Identify which cell holds the provided text, then report its (x, y) central coordinate. 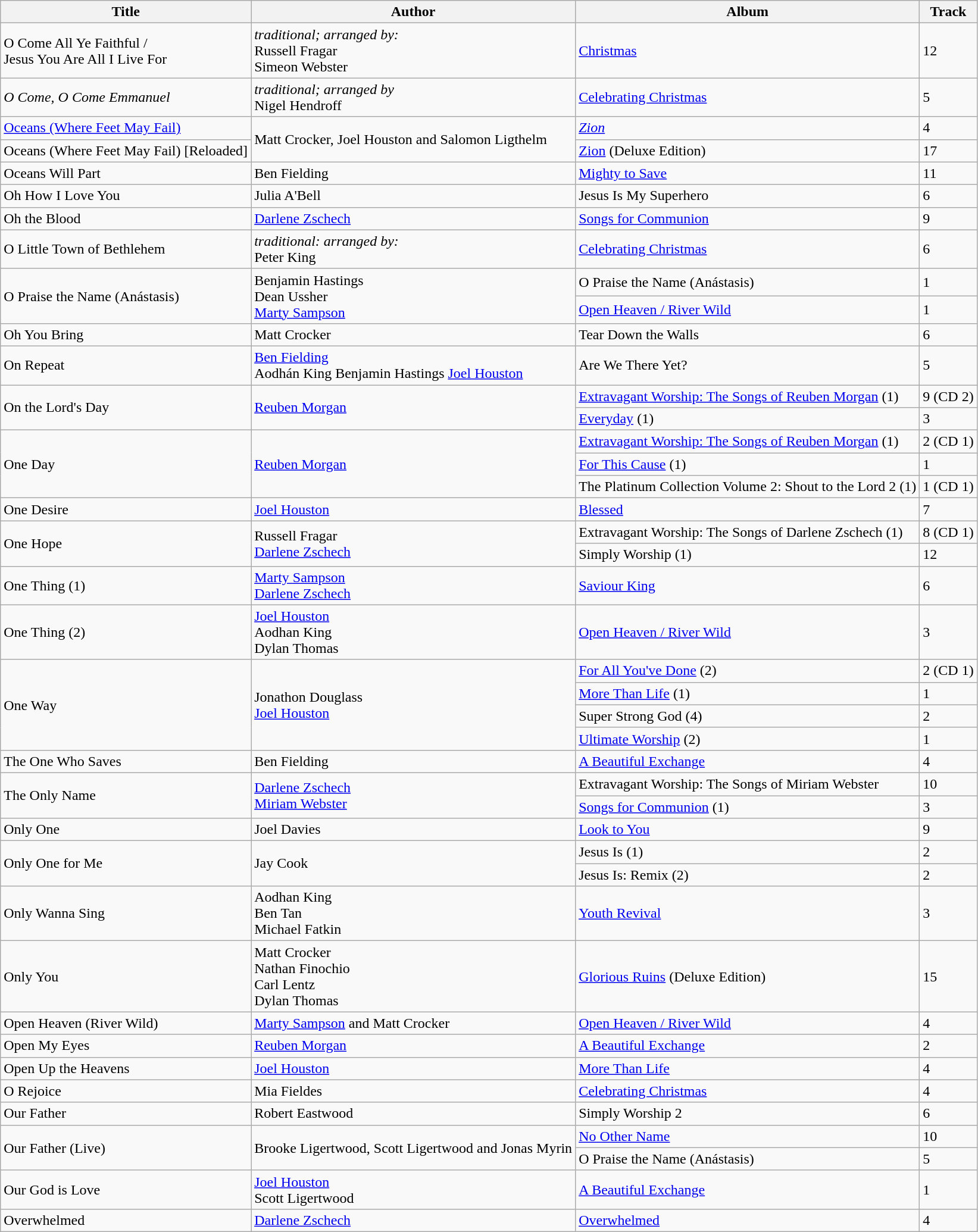
Open Heaven (River Wild) (126, 1023)
Only One for Me (126, 864)
Songs for Communion (748, 218)
For This Cause (1) (748, 464)
Album (748, 12)
Only You (126, 976)
Marty Sampson and Matt Crocker (413, 1023)
Title (126, 12)
Ben FieldingAodhán King Benjamin Hastings Joel Houston (413, 365)
Darlene Zschech Miriam Webster (413, 795)
Mia Fieldes (413, 1091)
Jesus Is: Remix (2) (748, 875)
Aodhan King Ben Tan Michael Fatkin (413, 914)
Simply Worship (1) (748, 555)
One Day (126, 464)
Super Strong God (4) (748, 716)
Author (413, 12)
Robert Eastwood (413, 1114)
More Than Life (1) (748, 693)
One Way (126, 705)
Extravagant Worship: The Songs of Miriam Webster (748, 784)
8 (CD 1) (948, 532)
Tear Down the Walls (748, 334)
Russell Fragar Darlene Zschech (413, 543)
9 (CD 2) (948, 396)
Matt Crocker, Joel Houston and Salomon Ligthelm (413, 139)
Open Up the Heavens (126, 1068)
17 (948, 151)
1 (CD 1) (948, 487)
Marty Sampson Darlene Zschech (413, 586)
11 (948, 173)
Jesus Is (1) (748, 852)
Are We There Yet? (748, 365)
No Other Name (748, 1136)
Oceans (Where Feet May Fail) [Reloaded] (126, 151)
7 (948, 509)
Glorious Ruins (Deluxe Edition) (748, 976)
For All You've Done (2) (748, 671)
Blessed (748, 509)
O Come, O Come Emmanuel (126, 98)
The One Who Saves (126, 761)
Joel Houston Aodhan King Dylan Thomas (413, 632)
Our Father (Live) (126, 1147)
Zion (Deluxe Edition) (748, 151)
Track (948, 12)
The Only Name (126, 795)
Oh the Blood (126, 218)
Christmas (748, 51)
One Thing (2) (126, 632)
traditional: arranged by: Peter King (413, 249)
Saviour King (748, 586)
Benjamin Hastings Dean Ussher Marty Sampson (413, 296)
Zion (748, 128)
Oceans Will Part (126, 173)
Open My Eyes (126, 1046)
More Than Life (748, 1068)
Only Wanna Sing (126, 914)
Oh How I Love You (126, 196)
O Come All Ye Faithful / Jesus You Are All I Live For (126, 51)
Jesus Is My Superhero (748, 196)
Simply Worship 2 (748, 1114)
Everyday (1) (748, 419)
Oh You Bring (126, 334)
Extravagant Worship: The Songs of Darlene Zschech (1) (748, 532)
The Platinum Collection Volume 2: Shout to the Lord 2 (1) (748, 487)
traditional; arranged by: Russell Fragar Simeon Webster (413, 51)
15 (948, 976)
Our Father (126, 1114)
Joel Davies (413, 830)
Matt Crocker Nathan Finochio Carl Lentz Dylan Thomas (413, 976)
Our God is Love (126, 1189)
O Little Town of Bethlehem (126, 249)
Julia A'Bell (413, 196)
Oceans (Where Feet May Fail) (126, 128)
Mighty to Save (748, 173)
One Desire (126, 509)
Only One (126, 830)
On Repeat (126, 365)
Brooke Ligertwood, Scott Ligertwood and Jonas Myrin (413, 1147)
On the Lord's Day (126, 407)
One Hope (126, 543)
One Thing (1) (126, 586)
Matt Crocker (413, 334)
Songs for Communion (1) (748, 806)
Joel Houston Scott Ligertwood (413, 1189)
Look to You (748, 830)
Youth Revival (748, 914)
Jay Cook (413, 864)
Ultimate Worship (2) (748, 739)
O Rejoice (126, 1091)
Jonathon Douglass Joel Houston (413, 705)
traditional; arranged by Nigel Hendroff (413, 98)
